Find where the given text appears and provide that cell's center as (x, y) coordinate. 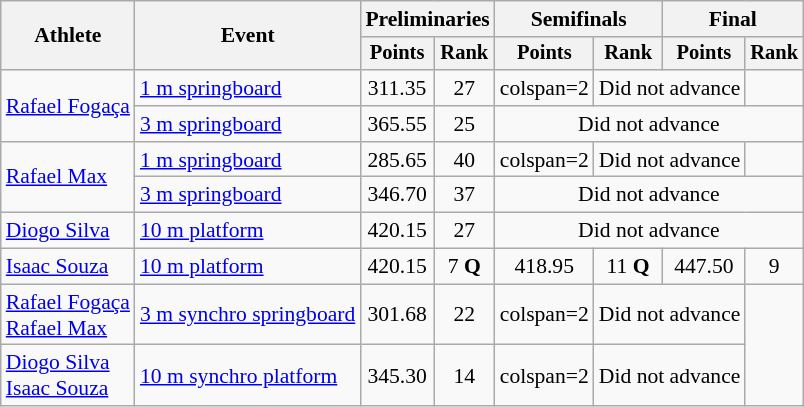
40 (464, 160)
Diogo Silva Isaac Souza (68, 376)
Event (248, 36)
447.50 (704, 267)
Rafael Max (68, 178)
345.30 (397, 376)
22 (464, 314)
10 m synchro platform (248, 376)
365.55 (397, 124)
7 Q (464, 267)
285.65 (397, 160)
Preliminaries (427, 19)
25 (464, 124)
Semifinals (579, 19)
311.35 (397, 88)
418.95 (544, 267)
3 m synchro springboard (248, 314)
Final (732, 19)
Rafael Fogaça Rafael Max (68, 314)
9 (774, 267)
Athlete (68, 36)
Rafael Fogaça (68, 106)
301.68 (397, 314)
37 (464, 195)
Diogo Silva (68, 231)
14 (464, 376)
346.70 (397, 195)
11 Q (628, 267)
Isaac Souza (68, 267)
